Detect which cell encompasses the target text, then output its [X, Y] center coordinate. 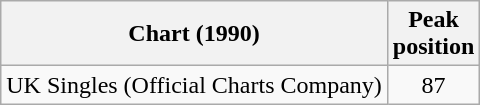
UK Singles (Official Charts Company) [194, 85]
Peakposition [433, 34]
87 [433, 85]
Chart (1990) [194, 34]
